Return the [x, y] coordinate for the center point of the cell that contains the specified text.  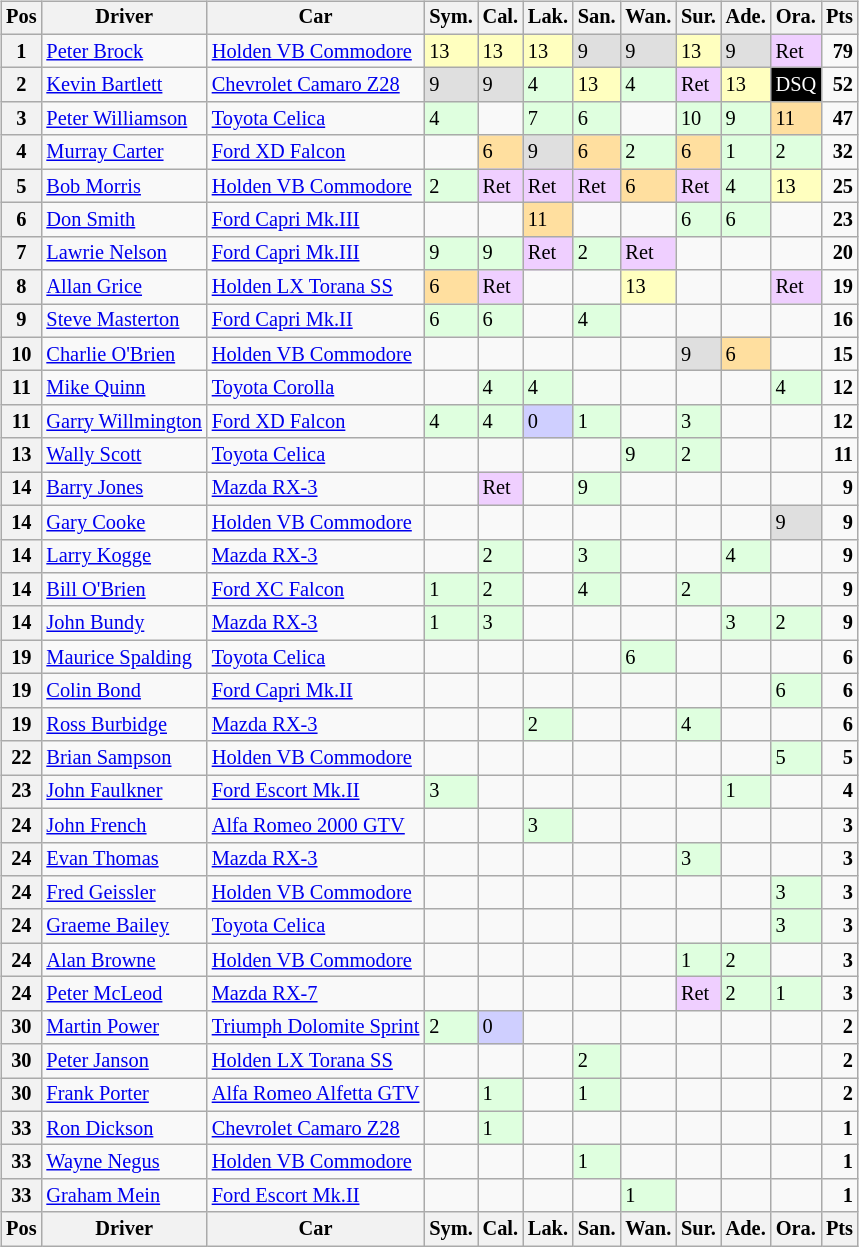
DSQ [796, 85]
Colin Bond [124, 691]
Ron Dickson [124, 1128]
Evan Thomas [124, 859]
Graham Mein [124, 1196]
Alfa Romeo Alfetta GTV [316, 1095]
Ross Burbidge [124, 724]
Garry Willmington [124, 422]
Bill O'Brien [124, 590]
Murray Carter [124, 152]
20 [840, 253]
Don Smith [124, 220]
Wayne Negus [124, 1162]
8 [21, 287]
Fred Geissler [124, 893]
Mazda RX-7 [316, 994]
Ford XC Falcon [316, 590]
Wally Scott [124, 455]
Alan Browne [124, 960]
Alfa Romeo 2000 GTV [316, 825]
Larry Kogge [124, 556]
Peter Williamson [124, 119]
Barry Jones [124, 489]
Brian Sampson [124, 758]
Martin Power [124, 1027]
22 [21, 758]
Gary Cooke [124, 522]
Graeme Bailey [124, 926]
John Faulkner [124, 792]
Maurice Spalding [124, 657]
16 [840, 321]
Allan Grice [124, 287]
Peter Brock [124, 51]
Peter McLeod [124, 994]
Peter Janson [124, 1061]
Toyota Corolla [316, 388]
47 [840, 119]
Frank Porter [124, 1095]
Charlie O'Brien [124, 354]
79 [840, 51]
15 [840, 354]
John Bundy [124, 623]
Bob Morris [124, 186]
32 [840, 152]
John French [124, 825]
Lawrie Nelson [124, 253]
52 [840, 85]
Mike Quinn [124, 388]
Kevin Bartlett [124, 85]
Steve Masterton [124, 321]
Triumph Dolomite Sprint [316, 1027]
25 [840, 186]
